For the text-containing cell, return its midpoint in [X, Y] coordinate format. 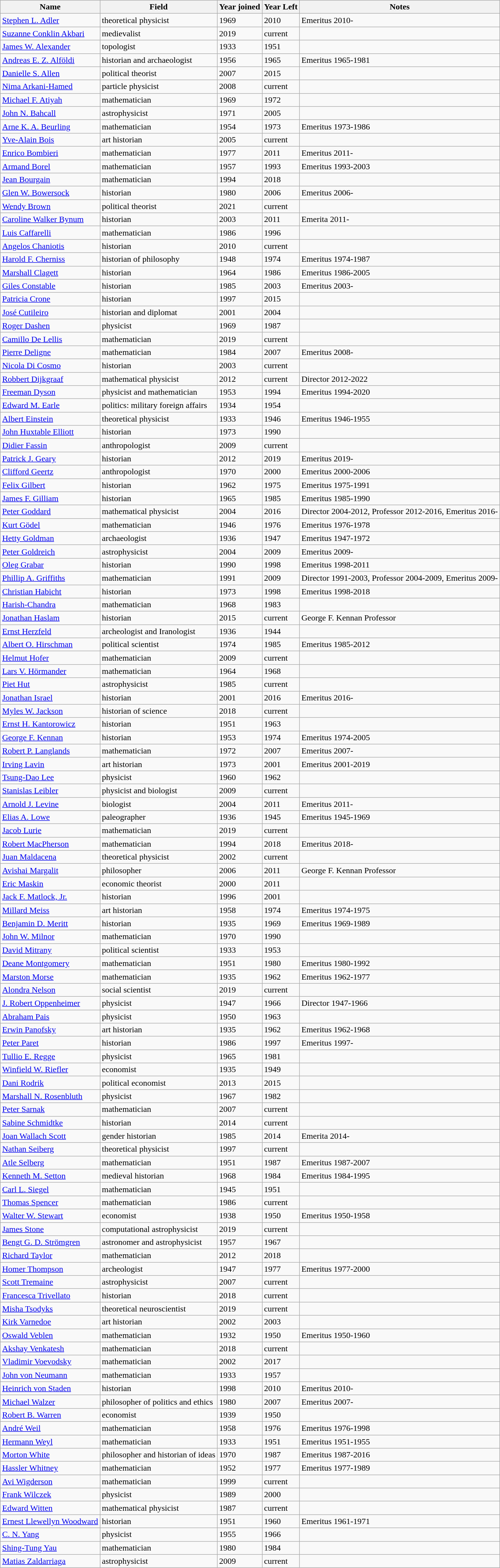
Ernst H. Kantorowicz [50, 724]
historian of science [159, 711]
John von Neumann [50, 1375]
historian of philosophy [159, 259]
Field [159, 7]
Irving Lavin [50, 764]
Edward M. Earle [50, 406]
Winfield W. Riefler [50, 1070]
José Cutileiro [50, 312]
Tsung-Dao Lee [50, 777]
1949 [281, 1070]
Emeritus 2016- [400, 698]
social scientist [159, 990]
Bengt G. D. Strömgren [50, 1242]
Peter Sarnak [50, 1109]
medievalist [159, 34]
Emeritus 1993-2003 [400, 166]
Ernest Llewellyn Woodward [50, 1521]
1938 [240, 1216]
Jack F. Matlock, Jr. [50, 897]
Homer Thompson [50, 1269]
Emeritus 1984-1995 [400, 1176]
biologist [159, 804]
computational astrophysicist [159, 1229]
1991 [240, 578]
Felix Gilbert [50, 485]
Year Left [281, 7]
Name [50, 7]
Kurt Gödel [50, 525]
archeologist [159, 1269]
1989 [240, 1495]
Stephen L. Adler [50, 20]
Hetty Goldman [50, 538]
Thomas Spencer [50, 1202]
Giles Constable [50, 286]
Arne K. A. Beurling [50, 126]
Emeritus 1986-2005 [400, 273]
Peter Goddard [50, 512]
Emeritus 1980-1992 [400, 963]
André Weil [50, 1428]
Emeritus 1974-1987 [400, 259]
Jacob Lurie [50, 831]
Marshall N. Rosenbluth [50, 1096]
physicist and mathematician [159, 392]
politics: military foreign affairs [159, 406]
particle physicist [159, 87]
Kirk Varnedoe [50, 1322]
Emeritus 1975-1991 [400, 485]
Helmut Hofer [50, 658]
Jonathan Israel [50, 698]
Freeman Dyson [50, 392]
Heinrich von Staden [50, 1388]
Emeritus 1950-1958 [400, 1216]
Emeritus 2006- [400, 193]
philosopher and historian of ideas [159, 1455]
Francesca Trivellato [50, 1295]
Marston Morse [50, 976]
political economist [159, 1083]
Emeritus 1977-2000 [400, 1269]
Oleg Grabar [50, 565]
Peter Goldreich [50, 551]
Caroline Walker Bynum [50, 220]
Nicola Di Cosmo [50, 365]
Emeritus 1987-2007 [400, 1162]
Stanislas Leibler [50, 790]
Emerita 2011- [400, 220]
Jonathan Haslam [50, 618]
2013 [240, 1083]
1981 [281, 1056]
Emeritus 2001-2019 [400, 764]
Emeritus 1946-1955 [400, 419]
Emeritus 1994-2020 [400, 392]
Walter W. Stewart [50, 1216]
C. N. Yang [50, 1534]
Emeritus 2000-2006 [400, 472]
2008 [240, 87]
Emeritus 1961-1971 [400, 1521]
Andreas E. Z. Alföldi [50, 60]
1948 [240, 259]
Luis Caffarelli [50, 233]
Phillip A. Griffiths [50, 578]
John W. Milnor [50, 937]
Nathan Seiberg [50, 1149]
Emeritus 1974-1975 [400, 910]
Emeritus 1951-1955 [400, 1442]
Armand Borel [50, 166]
Emeritus 1947-1972 [400, 538]
Joan Wallach Scott [50, 1136]
Kenneth M. Setton [50, 1176]
Nima Arkani-Hamed [50, 87]
Morton White [50, 1455]
Emeritus 1985-1990 [400, 498]
Ernst Herzfeld [50, 631]
Emeritus 1969-1989 [400, 923]
Oswald Veblen [50, 1335]
1934 [240, 406]
Shing-Tung Yau [50, 1548]
Emeritus 1974-2005 [400, 737]
Emeritus 1977-1989 [400, 1468]
Glen W. Bowersock [50, 193]
Robert B. Warren [50, 1415]
Emeritus 2018- [400, 844]
1993 [281, 166]
Scott Tremaine [50, 1282]
Emeritus 1985-2012 [400, 645]
Danielle S. Allen [50, 73]
Albert Einstein [50, 419]
Harold F. Cherniss [50, 259]
Avi Wigderson [50, 1481]
Patricia Crone [50, 299]
Elias A. Lowe [50, 817]
Year joined [240, 7]
Arnold J. Levine [50, 804]
Robert P. Langlands [50, 751]
1975 [281, 485]
James F. Gilliam [50, 498]
1971 [240, 113]
Christian Habicht [50, 592]
Deane Montgomery [50, 963]
Eric Maskin [50, 884]
Robert MacPherson [50, 844]
J. Robert Oppenheimer [50, 1003]
Emeritus 1973-1986 [400, 126]
1932 [240, 1335]
Dani Rodrik [50, 1083]
Director 1991-2003, Professor 2004-2009, Emeritus 2009- [400, 578]
Frank Wilczek [50, 1495]
Angelos Chaniotis [50, 246]
1982 [281, 1096]
Emerita 2014- [400, 1136]
Emeritus 1998-2018 [400, 592]
Peter Paret [50, 1043]
2017 [281, 1362]
archeologist and Iranologist [159, 631]
gender historian [159, 1136]
2021 [240, 206]
Benjamin D. Meritt [50, 923]
Avishai Margalit [50, 870]
Myles W. Jackson [50, 711]
Alondra Nelson [50, 990]
Wendy Brown [50, 206]
Emeritus 1965-1981 [400, 60]
Marshall Clagett [50, 273]
Director 1947-1966 [400, 1003]
David Mitrany [50, 950]
philosopher [159, 870]
Camillo De Lellis [50, 339]
Michael F. Atiyah [50, 100]
Richard Taylor [50, 1256]
economic theorist [159, 884]
Matias Zaldarriaga [50, 1561]
Erwin Panofsky [50, 1030]
Jean Bourgain [50, 180]
George F. Kennan [50, 737]
Emeritus 1976-1998 [400, 1428]
Emeritus 1998-2011 [400, 565]
Hassler Whitney [50, 1468]
1983 [281, 605]
Emeritus 1987-2016 [400, 1455]
archaeologist [159, 538]
Edward Witten [50, 1508]
1952 [240, 1468]
Abraham Pais [50, 1017]
James W. Alexander [50, 47]
Emeritus 2019- [400, 459]
Emeritus 2009- [400, 551]
James Stone [50, 1229]
1999 [240, 1481]
Emeritus 1962-1968 [400, 1030]
physicist and biologist [159, 790]
Emeritus 2008- [400, 352]
1955 [240, 1534]
Vladimir Voevodsky [50, 1362]
Clifford Geertz [50, 472]
1939 [240, 1415]
Didier Fassin [50, 445]
Millard Meiss [50, 910]
astronomer and astrophysicist [159, 1242]
Enrico Bombieri [50, 153]
Roger Dashen [50, 326]
historian and diplomat [159, 312]
1944 [281, 631]
Robbert Dijkgraaf [50, 379]
medieval historian [159, 1176]
Albert O. Hirschman [50, 645]
Notes [400, 7]
Director 2004-2012, Professor 2012-2016, Emeritus 2016- [400, 512]
Akshay Venkatesh [50, 1348]
topologist [159, 47]
Emeritus 1950-1960 [400, 1335]
Emeritus 1997- [400, 1043]
Michael Walzer [50, 1402]
Pierre Deligne [50, 352]
paleographer [159, 817]
Emeritus 1976-1978 [400, 525]
Hermann Weyl [50, 1442]
Patrick J. Geary [50, 459]
Director 2012-2022 [400, 379]
Juan Maldacena [50, 857]
Piet Hut [50, 684]
historian and archaeologist [159, 60]
Sabine Schmidtke [50, 1123]
Carl L. Siegel [50, 1189]
Tullio E. Regge [50, 1056]
Emeritus 1945-1969 [400, 817]
Atle Selberg [50, 1162]
Emeritus 2003- [400, 286]
John N. Bahcall [50, 113]
Harish-Chandra [50, 605]
Suzanne Conklin Akbari [50, 34]
philosopher of politics and ethics [159, 1402]
John Huxtable Elliott [50, 432]
Lars V. Hörmander [50, 671]
Misha Tsodyks [50, 1309]
1956 [240, 60]
Emeritus 1962-1977 [400, 976]
theoretical neuroscientist [159, 1309]
Yve-Alain Bois [50, 140]
